Return [X, Y] of the center of cell containing provided text 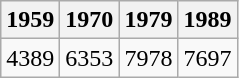
1959 [30, 20]
1989 [208, 20]
6353 [90, 58]
7978 [148, 58]
1979 [148, 20]
4389 [30, 58]
7697 [208, 58]
1970 [90, 20]
